Output the [x, y] coordinate of the center of the cell containing the given text.  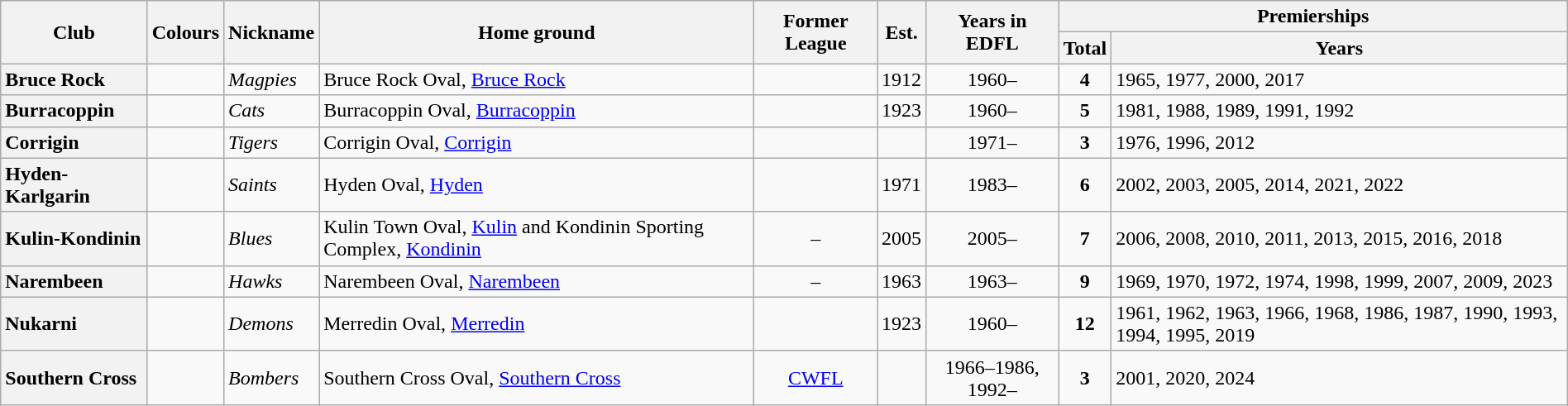
Cats [271, 111]
Premierships [1313, 17]
1963– [992, 281]
Bruce Rock Oval, Bruce Rock [537, 79]
Kulin-Kondinin [74, 238]
4 [1085, 79]
2006, 2008, 2010, 2011, 2013, 2015, 2016, 2018 [1340, 238]
Southern Cross [74, 377]
Bombers [271, 377]
Demons [271, 324]
Merredin Oval, Merredin [537, 324]
Years in EDFL [992, 32]
2005 [901, 238]
Burracoppin Oval, Burracoppin [537, 111]
Nukarni [74, 324]
1976, 1996, 2012 [1340, 142]
Club [74, 32]
6 [1085, 185]
Hyden Oval, Hyden [537, 185]
1971– [992, 142]
1981, 1988, 1989, 1991, 1992 [1340, 111]
Narembeen Oval, Narembeen [537, 281]
2005– [992, 238]
Burracoppin [74, 111]
1971 [901, 185]
Colours [185, 32]
2002, 2003, 2005, 2014, 2021, 2022 [1340, 185]
Corrigin [74, 142]
Magpies [271, 79]
Southern Cross Oval, Southern Cross [537, 377]
1963 [901, 281]
Corrigin Oval, Corrigin [537, 142]
Blues [271, 238]
Bruce Rock [74, 79]
1965, 1977, 2000, 2017 [1340, 79]
Home ground [537, 32]
9 [1085, 281]
1983– [992, 185]
Years [1340, 48]
12 [1085, 324]
Kulin Town Oval, Kulin and Kondinin Sporting Complex, Kondinin [537, 238]
5 [1085, 111]
1912 [901, 79]
1966–1986, 1992– [992, 377]
Narembeen [74, 281]
CWFL [815, 377]
Total [1085, 48]
Saints [271, 185]
Hyden-Karlgarin [74, 185]
2001, 2020, 2024 [1340, 377]
1969, 1970, 1972, 1974, 1998, 1999, 2007, 2009, 2023 [1340, 281]
Est. [901, 32]
7 [1085, 238]
Former League [815, 32]
Tigers [271, 142]
Nickname [271, 32]
Hawks [271, 281]
1961, 1962, 1963, 1966, 1968, 1986, 1987, 1990, 1993, 1994, 1995, 2019 [1340, 324]
